Provide the [X, Y] coordinate of the cell's center where the given text is located.  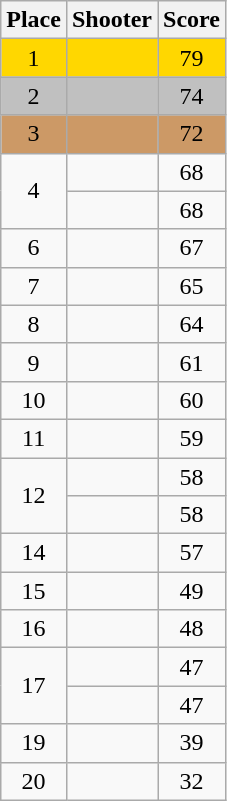
Score [192, 20]
61 [192, 362]
59 [192, 438]
4 [34, 191]
64 [192, 324]
17 [34, 686]
65 [192, 286]
20 [34, 781]
Shooter [112, 20]
Place [34, 20]
3 [34, 134]
9 [34, 362]
8 [34, 324]
72 [192, 134]
15 [34, 591]
7 [34, 286]
57 [192, 553]
74 [192, 96]
16 [34, 629]
12 [34, 496]
32 [192, 781]
79 [192, 58]
10 [34, 400]
67 [192, 248]
14 [34, 553]
2 [34, 96]
11 [34, 438]
49 [192, 591]
6 [34, 248]
60 [192, 400]
19 [34, 743]
48 [192, 629]
39 [192, 743]
1 [34, 58]
